Scan for the cell matching the given text and deliver its (x, y) coordinate at center. 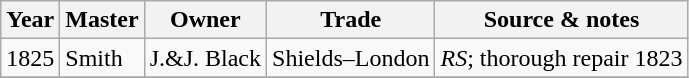
J.&J. Black (205, 58)
Smith (102, 58)
Source & notes (562, 20)
1825 (30, 58)
Owner (205, 20)
Year (30, 20)
Trade (351, 20)
Shields–London (351, 58)
RS; thorough repair 1823 (562, 58)
Master (102, 20)
